Detect which cell encompasses the target text, then output its [X, Y] center coordinate. 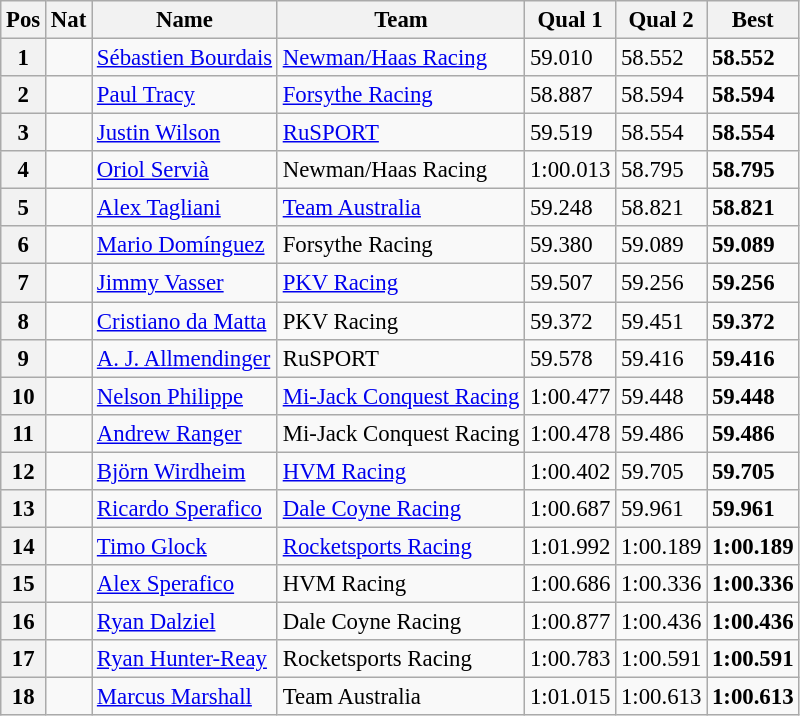
5 [24, 208]
Ricardo Sperafico [185, 509]
10 [24, 396]
Nelson Philippe [185, 396]
3 [24, 133]
2 [24, 95]
Paul Tracy [185, 95]
Qual 2 [662, 20]
Sébastien Bourdais [185, 58]
59.248 [570, 208]
Justin Wilson [185, 133]
Nat [69, 20]
8 [24, 321]
Timo Glock [185, 546]
59.519 [570, 133]
Björn Wirdheim [185, 471]
59.380 [570, 245]
Name [185, 20]
Pos [24, 20]
16 [24, 621]
1:00.687 [570, 509]
1:01.015 [570, 697]
1:00.402 [570, 471]
Jimmy Vasser [185, 283]
1:00.013 [570, 170]
11 [24, 433]
59.507 [570, 283]
12 [24, 471]
9 [24, 358]
Andrew Ranger [185, 433]
15 [24, 584]
Oriol Servià [185, 170]
Cristiano da Matta [185, 321]
Alex Sperafico [185, 584]
Marcus Marshall [185, 697]
14 [24, 546]
Mario Domínguez [185, 245]
1:00.877 [570, 621]
59.451 [662, 321]
7 [24, 283]
Ryan Dalziel [185, 621]
1:00.783 [570, 659]
Qual 1 [570, 20]
17 [24, 659]
4 [24, 170]
1:00.478 [570, 433]
1 [24, 58]
6 [24, 245]
59.010 [570, 58]
58.887 [570, 95]
1:00.686 [570, 584]
Alex Tagliani [185, 208]
Team [400, 20]
A. J. Allmendinger [185, 358]
1:00.477 [570, 396]
18 [24, 697]
1:01.992 [570, 546]
Ryan Hunter-Reay [185, 659]
13 [24, 509]
59.578 [570, 358]
Best [753, 20]
